Determine the (X, Y) coordinate at the center of the cell enclosing the given text.  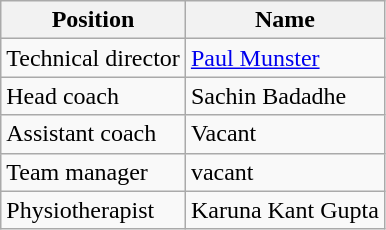
Position (94, 20)
Name (284, 20)
Team manager (94, 172)
Technical director (94, 58)
Vacant (284, 134)
Karuna Kant Gupta (284, 210)
Paul Munster (284, 58)
Physiotherapist (94, 210)
Assistant coach (94, 134)
Sachin Badadhe (284, 96)
Head coach (94, 96)
vacant (284, 172)
